Detect which cell encompasses the target text, then output its (X, Y) center coordinate. 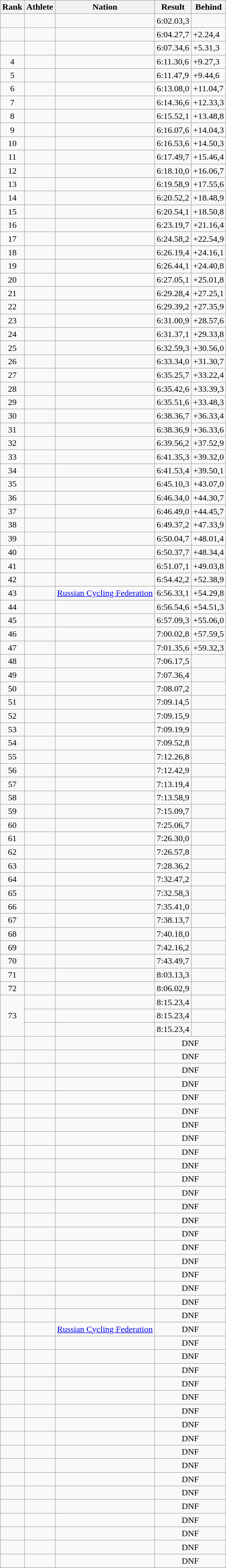
62 (12, 852)
44 (12, 607)
39 (12, 539)
6:24.58,2 (173, 239)
6:16.53,6 (173, 143)
+15.46,4 (209, 157)
46 (12, 634)
6:38.36,7 (173, 416)
7:32.58,3 (173, 893)
+30.56,0 (209, 348)
5 (12, 75)
6:23.19,7 (173, 225)
72 (12, 988)
7:32.47,2 (173, 879)
6:56.54,6 (173, 607)
6:14.36,6 (173, 102)
6:07.34,6 (173, 48)
6:35.51,6 (173, 402)
+17.55,6 (209, 184)
7:15.09,7 (173, 811)
53 (12, 729)
+18.50,8 (209, 212)
7:13.19,4 (173, 784)
6:29.28,4 (173, 293)
18 (12, 252)
64 (12, 879)
24 (12, 334)
6:35.25,7 (173, 375)
59 (12, 811)
6:51.07,1 (173, 566)
8:06.02,9 (173, 988)
65 (12, 893)
+36.33,6 (209, 430)
Rank (12, 7)
+44.30,7 (209, 498)
38 (12, 525)
+24.40,8 (209, 266)
20 (12, 280)
+52.38,9 (209, 579)
+59.32,3 (209, 648)
35 (12, 484)
43 (12, 593)
+2.24,4 (209, 34)
6:18.10,0 (173, 171)
6:31.37,1 (173, 334)
10 (12, 143)
Behind (209, 7)
7:01.35,6 (173, 648)
25 (12, 348)
6:17.49,7 (173, 157)
73 (12, 1015)
14 (12, 198)
6:56.33,1 (173, 593)
15 (12, 212)
11 (12, 157)
7:00.02,8 (173, 634)
+39.32,0 (209, 457)
6:29.39,2 (173, 307)
7:42.16,2 (173, 947)
+54.29,8 (209, 593)
12 (12, 171)
6:32.59,3 (173, 348)
Nation (105, 7)
57 (12, 784)
6:04.27,7 (173, 34)
+27.25,1 (209, 293)
+57.59,5 (209, 634)
33 (12, 457)
+25.01,8 (209, 280)
+28.57,6 (209, 320)
7:12.42,9 (173, 770)
50 (12, 689)
6:11.47,9 (173, 75)
49 (12, 675)
55 (12, 757)
42 (12, 579)
7:09.19,9 (173, 729)
+9.44,6 (209, 75)
6:02.03,3 (173, 21)
26 (12, 361)
19 (12, 266)
6:33.34,0 (173, 361)
7:07.36,4 (173, 675)
63 (12, 866)
6:20.52,2 (173, 198)
6:45.10,3 (173, 484)
+48.01,4 (209, 539)
51 (12, 702)
+49.03,8 (209, 566)
+48.34,4 (209, 552)
6:46.49,0 (173, 511)
6:11.30,6 (173, 62)
6:57.09,3 (173, 621)
7:09.14,5 (173, 702)
+11.04,7 (209, 89)
7:25.06,7 (173, 825)
56 (12, 770)
69 (12, 947)
6:26.44,1 (173, 266)
7:43.49,7 (173, 961)
+21.16,4 (209, 225)
16 (12, 225)
27 (12, 375)
6:46.34,0 (173, 498)
28 (12, 389)
48 (12, 661)
+27.35,9 (209, 307)
8 (12, 116)
54 (12, 743)
37 (12, 511)
30 (12, 416)
8:03.13,3 (173, 975)
32 (12, 443)
31 (12, 430)
7:28.36,2 (173, 866)
+33.22,4 (209, 375)
+9.27,3 (209, 62)
+12.33,3 (209, 102)
+13.48,8 (209, 116)
6:15.52,1 (173, 116)
+47.33,9 (209, 525)
6:31.00,9 (173, 320)
+37.52,9 (209, 443)
66 (12, 907)
+39.50,1 (209, 471)
6:39.56,2 (173, 443)
41 (12, 566)
7:09.15,9 (173, 716)
+16.06,7 (209, 171)
+33.39,3 (209, 389)
6:50.37,7 (173, 552)
+55.06,0 (209, 621)
+18.48,9 (209, 198)
7:38.13,7 (173, 920)
47 (12, 648)
7:08.07,2 (173, 689)
+29.33,8 (209, 334)
7:13.58,9 (173, 797)
7:06.17,5 (173, 661)
68 (12, 934)
+24.16,1 (209, 252)
7 (12, 102)
+36.33,4 (209, 416)
6:41.35,3 (173, 457)
4 (12, 62)
6:26.19,4 (173, 252)
13 (12, 184)
6:35.42,6 (173, 389)
6:50.04,7 (173, 539)
7:09.52,8 (173, 743)
7:26.30,0 (173, 839)
6:41.53,4 (173, 471)
+43.07,0 (209, 484)
6:16.07,6 (173, 130)
6:20.54,1 (173, 212)
7:12.26,8 (173, 757)
6:49.37,2 (173, 525)
58 (12, 797)
45 (12, 621)
22 (12, 307)
+14.04,3 (209, 130)
+54.51,3 (209, 607)
23 (12, 320)
36 (12, 498)
70 (12, 961)
+14.50,3 (209, 143)
7:40.18,0 (173, 934)
67 (12, 920)
61 (12, 839)
34 (12, 471)
60 (12, 825)
7:35.41,0 (173, 907)
+33.48,3 (209, 402)
9 (12, 130)
7:26.57,8 (173, 852)
6:54.42,2 (173, 579)
+22.54,9 (209, 239)
6:19.58,9 (173, 184)
6:27.05,1 (173, 280)
Result (173, 7)
71 (12, 975)
21 (12, 293)
6:13.08,0 (173, 89)
40 (12, 552)
6:38.36,9 (173, 430)
+31.30,7 (209, 361)
17 (12, 239)
+5.31,3 (209, 48)
Athlete (40, 7)
52 (12, 716)
29 (12, 402)
+44.45,7 (209, 511)
6 (12, 89)
